Return the (X, Y) coordinate for the center point of the cell that contains the specified text.  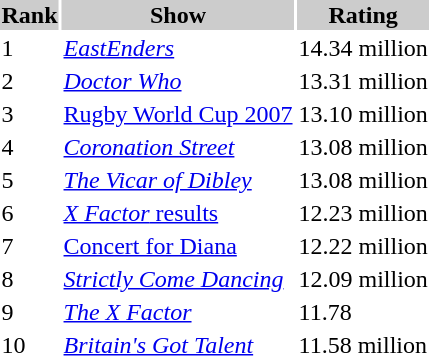
11.78 (363, 312)
X Factor results (178, 213)
Rating (363, 15)
9 (30, 312)
1 (30, 48)
6 (30, 213)
7 (30, 246)
12.23 million (363, 213)
Doctor Who (178, 81)
Coronation Street (178, 147)
The X Factor (178, 312)
Rugby World Cup 2007 (178, 114)
Show (178, 15)
14.34 million (363, 48)
12.09 million (363, 279)
12.22 million (363, 246)
Rank (30, 15)
EastEnders (178, 48)
3 (30, 114)
8 (30, 279)
2 (30, 81)
13.10 million (363, 114)
The Vicar of Dibley (178, 180)
5 (30, 180)
4 (30, 147)
13.31 million (363, 81)
Strictly Come Dancing (178, 279)
Concert for Diana (178, 246)
